Pinpoint the cell where the given text exists, returning its (X, Y) midpoint coordinate. 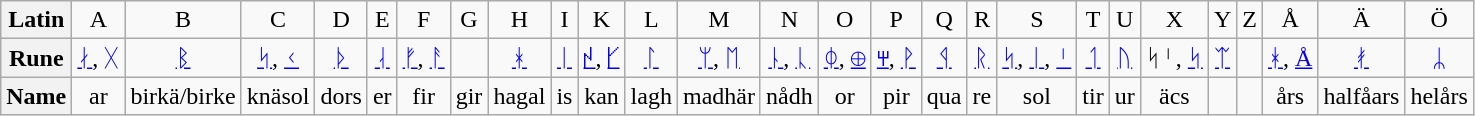
G (469, 20)
ᛠ (1222, 58)
gir (469, 96)
Ä (1362, 20)
ᛘ, ᛖ (718, 58)
re (982, 96)
äcs (1174, 96)
is (564, 96)
N (789, 20)
ᚼ (520, 58)
knäsol (278, 96)
er (382, 96)
L (651, 20)
madhär (718, 96)
ᛅ, ᚷ (98, 58)
ᚠ, ᚨ (424, 58)
ᛆ (382, 58)
O (844, 20)
ur (1124, 96)
ᚢ (1124, 58)
ᚦ (341, 58)
Q (944, 20)
T (1093, 20)
qua (944, 96)
ᚯ (1362, 58)
ᚿ, ᚳ (789, 58)
B (183, 20)
C (278, 20)
A (98, 20)
ᛋ, ᚲ (278, 58)
ᛲ, ᚴ (602, 58)
birkä/birke (183, 96)
I (564, 20)
ᛋᛌ, ᛋ (1174, 58)
R (982, 20)
ᚱ (982, 58)
hagal (520, 96)
ᛋ, ᛁ, ᛌ (1037, 58)
kan (602, 96)
tir (1093, 96)
ar (98, 96)
or (844, 96)
fir (424, 96)
ᛐ (1093, 58)
F (424, 20)
K (602, 20)
P (896, 20)
Latin (36, 20)
X (1174, 20)
sol (1037, 96)
Å (1290, 20)
U (1124, 20)
ᛁ (564, 58)
D (341, 20)
Name (36, 96)
𐋐, ᚹ (896, 58)
H (520, 20)
ᛰ, ⨁ (844, 58)
helårs (1439, 96)
S (1037, 20)
Rune (36, 58)
Ö (1439, 20)
halfåars (1362, 96)
Y (1222, 20)
ᛦ (1439, 58)
års (1290, 96)
pir (896, 96)
nådh (789, 96)
ᛚ (651, 58)
M (718, 20)
ᚼ, Å (1290, 58)
ᛩ (944, 58)
lagh (651, 96)
ᛒ (183, 58)
dors (341, 96)
Z (1250, 20)
E (382, 20)
